Determine the (x, y) coordinate at the center of the cell enclosing the given text.  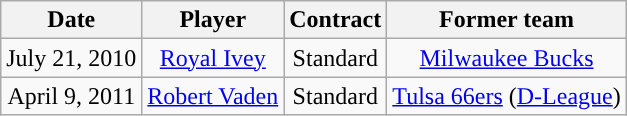
Player (213, 20)
Milwaukee Bucks (506, 58)
Robert Vaden (213, 96)
Tulsa 66ers (D-League) (506, 96)
Contract (336, 20)
April 9, 2011 (72, 96)
Former team (506, 20)
July 21, 2010 (72, 58)
Date (72, 20)
Royal Ivey (213, 58)
